Identify which cell holds the provided text, then report its (X, Y) central coordinate. 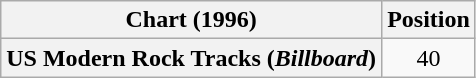
Chart (1996) (192, 20)
Position (429, 20)
US Modern Rock Tracks (Billboard) (192, 58)
40 (429, 58)
